Capture the cell that displays the provided text and extract its (X, Y) central coordinate. 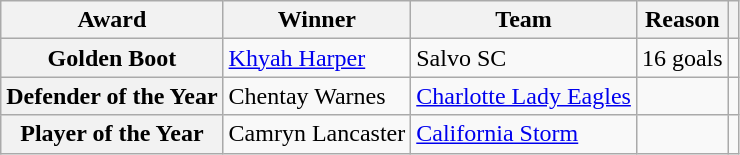
Golden Boot (112, 58)
Reason (682, 20)
Team (524, 20)
Chentay Warnes (317, 96)
Salvo SC (524, 58)
Defender of the Year (112, 96)
Camryn Lancaster (317, 134)
16 goals (682, 58)
California Storm (524, 134)
Khyah Harper (317, 58)
Player of the Year (112, 134)
Winner (317, 20)
Award (112, 20)
Charlotte Lady Eagles (524, 96)
